Search for the cell housing the specified text and yield its (X, Y) center coordinate. 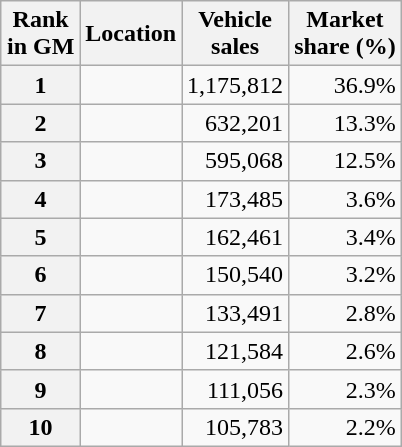
162,461 (236, 237)
595,068 (236, 161)
1,175,812 (236, 85)
632,201 (236, 123)
12.5% (346, 161)
7 (40, 313)
8 (40, 351)
2.6% (346, 351)
3.2% (346, 275)
2.3% (346, 389)
3 (40, 161)
173,485 (236, 199)
5 (40, 237)
2 (40, 123)
150,540 (236, 275)
1 (40, 85)
Vehiclesales (236, 34)
121,584 (236, 351)
105,783 (236, 427)
3.6% (346, 199)
Marketshare (%) (346, 34)
36.9% (346, 85)
3.4% (346, 237)
9 (40, 389)
13.3% (346, 123)
133,491 (236, 313)
6 (40, 275)
10 (40, 427)
Rankin GM (40, 34)
Location (131, 34)
2.2% (346, 427)
4 (40, 199)
2.8% (346, 313)
111,056 (236, 389)
